Detect which cell encompasses the target text, then output its (X, Y) center coordinate. 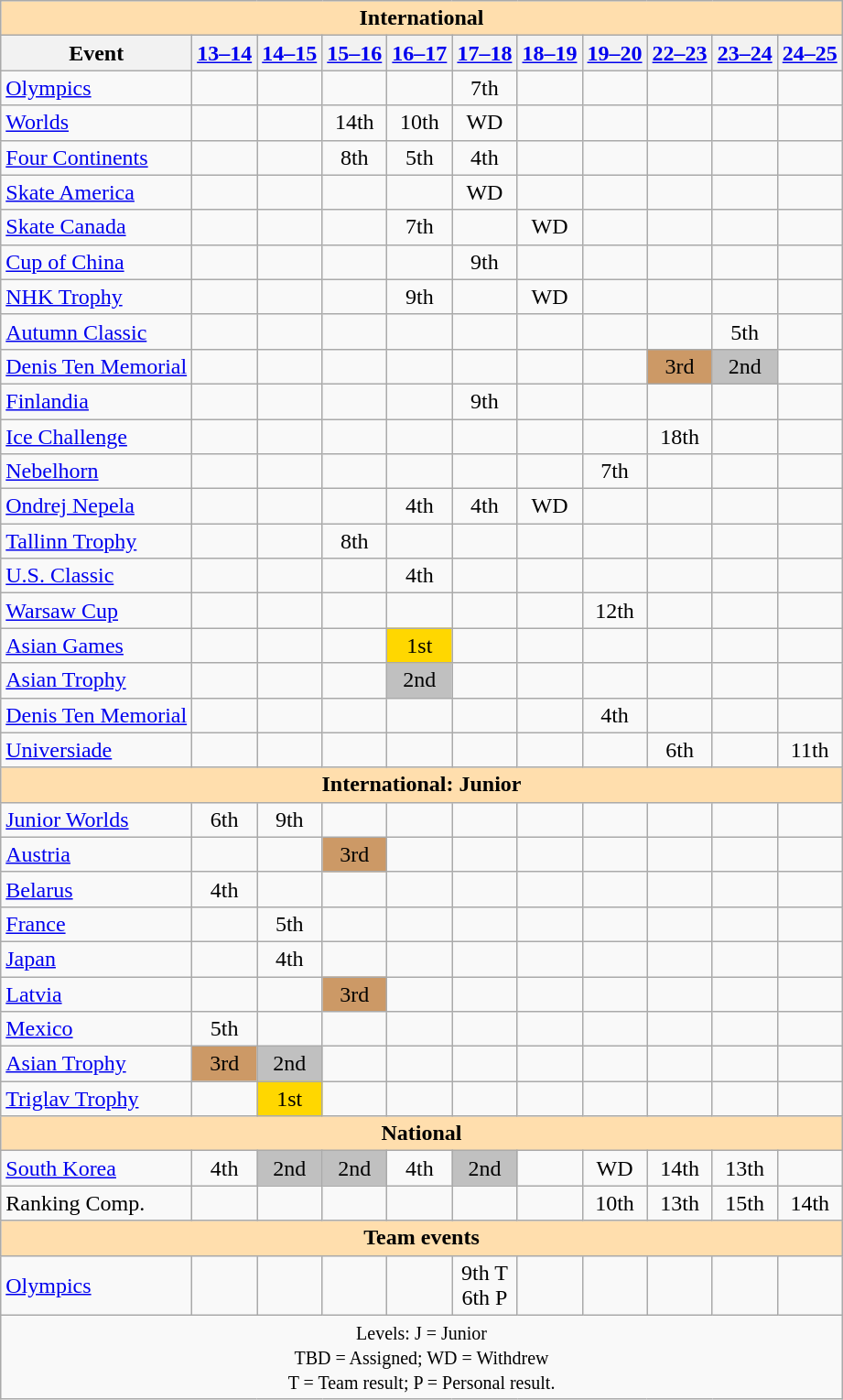
Finlandia (97, 401)
Event (97, 53)
Worlds (97, 123)
Junior Worlds (97, 819)
NHK Trophy (97, 297)
22–23 (679, 53)
11th (809, 750)
Tallinn Trophy (97, 541)
Mexico (97, 1029)
Triglav Trophy (97, 1099)
Latvia (97, 993)
International: Junior (422, 785)
19–20 (615, 53)
South Korea (97, 1168)
Cup of China (97, 262)
18–19 (549, 53)
17–18 (485, 53)
Japan (97, 959)
18th (679, 437)
Skate America (97, 192)
Team events (422, 1238)
Ranking Comp. (97, 1203)
Four Continents (97, 157)
16–17 (419, 53)
13–14 (225, 53)
Austria (97, 854)
9th T 6th P (485, 1286)
24–25 (809, 53)
23–24 (745, 53)
Nebelhorn (97, 472)
National (422, 1134)
15–16 (355, 53)
Warsaw Cup (97, 611)
Ice Challenge (97, 437)
12th (615, 611)
International (422, 18)
15th (745, 1203)
France (97, 924)
Levels: J = Junior TBD = Assigned; WD = Withdrew T = Team result; P = Personal result. (422, 1357)
Asian Games (97, 646)
U.S. Classic (97, 576)
Belarus (97, 889)
Ondrej Nepela (97, 506)
14–15 (289, 53)
Autumn Classic (97, 331)
Universiade (97, 750)
Skate Canada (97, 227)
